Scan for the cell matching the given text and deliver its [X, Y] coordinate at center. 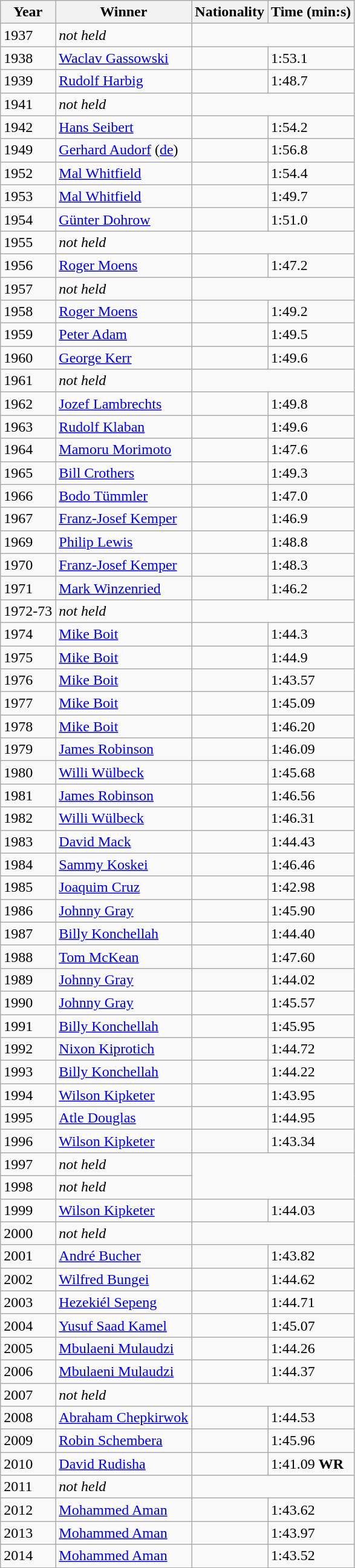
1987 [28, 934]
2011 [28, 1487]
1:46.46 [311, 865]
2004 [28, 1325]
1963 [28, 427]
1:44.02 [311, 980]
1998 [28, 1187]
Yusuf Saad Kamel [123, 1325]
Year [28, 12]
Jozef Lambrechts [123, 404]
1:44.26 [311, 1348]
1952 [28, 173]
1:43.52 [311, 1556]
1958 [28, 312]
Rudolf Klaban [123, 427]
1:44.9 [311, 657]
2012 [28, 1510]
Sammy Koskei [123, 865]
1975 [28, 657]
2008 [28, 1418]
George Kerr [123, 358]
1:44.72 [311, 1049]
1:44.95 [311, 1118]
1:46.9 [311, 519]
1981 [28, 796]
David Mack [123, 842]
1983 [28, 842]
1955 [28, 242]
1957 [28, 289]
1941 [28, 104]
1:42.98 [311, 888]
2013 [28, 1533]
1:43.57 [311, 680]
1:49.8 [311, 404]
1:48.3 [311, 565]
1:44.53 [311, 1418]
2014 [28, 1556]
1991 [28, 1026]
1989 [28, 980]
1:44.37 [311, 1371]
Wilfred Bungei [123, 1279]
2010 [28, 1464]
1942 [28, 127]
Robin Schembera [123, 1441]
1988 [28, 957]
1986 [28, 911]
1938 [28, 58]
1962 [28, 404]
1:43.34 [311, 1141]
1:49.2 [311, 312]
1971 [28, 588]
1985 [28, 888]
1:45.90 [311, 911]
1997 [28, 1164]
1:47.2 [311, 265]
1964 [28, 450]
1976 [28, 680]
2002 [28, 1279]
Rudolf Harbig [123, 81]
1969 [28, 542]
André Bucher [123, 1256]
1937 [28, 35]
1:47.60 [311, 957]
1999 [28, 1210]
1984 [28, 865]
1:54.4 [311, 173]
1:54.2 [311, 127]
2006 [28, 1371]
Winner [123, 12]
1:48.7 [311, 81]
1967 [28, 519]
1:43.62 [311, 1510]
1992 [28, 1049]
Waclav Gassowski [123, 58]
Bill Crothers [123, 473]
1:46.09 [311, 749]
1972-73 [28, 611]
1:53.1 [311, 58]
1:49.5 [311, 335]
1:44.62 [311, 1279]
Abraham Chepkirwok [123, 1418]
1:45.96 [311, 1441]
Hezekiél Sepeng [123, 1302]
1:46.20 [311, 726]
1:43.95 [311, 1095]
2005 [28, 1348]
1982 [28, 819]
Peter Adam [123, 335]
1:41.09 WR [311, 1464]
1954 [28, 219]
1:49.7 [311, 196]
Nationality [230, 12]
1:46.2 [311, 588]
1:43.82 [311, 1256]
1979 [28, 749]
1:45.57 [311, 1003]
1:44.40 [311, 934]
2009 [28, 1441]
1:44.22 [311, 1072]
1:43.97 [311, 1533]
2007 [28, 1394]
1965 [28, 473]
1949 [28, 150]
1980 [28, 772]
1970 [28, 565]
1939 [28, 81]
1:46.56 [311, 796]
1:45.68 [311, 772]
Hans Seibert [123, 127]
1:46.31 [311, 819]
1978 [28, 726]
1:44.43 [311, 842]
1:51.0 [311, 219]
Gerhard Audorf (de) [123, 150]
1953 [28, 196]
1:44.3 [311, 634]
1977 [28, 703]
Mark Winzenried [123, 588]
1994 [28, 1095]
1966 [28, 496]
1:45.07 [311, 1325]
1974 [28, 634]
Nixon Kiprotich [123, 1049]
1993 [28, 1072]
1959 [28, 335]
1956 [28, 265]
1961 [28, 381]
1:56.8 [311, 150]
1:47.0 [311, 496]
1:45.95 [311, 1026]
Tom McKean [123, 957]
1:44.71 [311, 1302]
Mamoru Morimoto [123, 450]
1996 [28, 1141]
Günter Dohrow [123, 219]
1960 [28, 358]
Philip Lewis [123, 542]
1995 [28, 1118]
Bodo Tümmler [123, 496]
1:48.8 [311, 542]
2003 [28, 1302]
Time (min:s) [311, 12]
1:45.09 [311, 703]
Joaquim Cruz [123, 888]
2000 [28, 1233]
2001 [28, 1256]
1:47.6 [311, 450]
Atle Douglas [123, 1118]
1:44.03 [311, 1210]
1:49.3 [311, 473]
David Rudisha [123, 1464]
1990 [28, 1003]
